From the cell containing the given text, extract its center point as (x, y) coordinate. 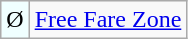
Free Fare Zone (108, 20)
Ø (15, 20)
